Determine the [x, y] coordinate at the center of the cell enclosing the given text.  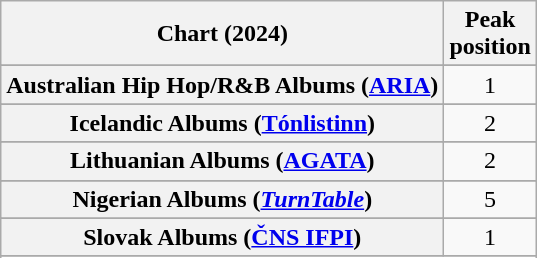
Chart (2024) [222, 34]
Lithuanian Albums (AGATA) [222, 161]
Icelandic Albums (Tónlistinn) [222, 123]
5 [490, 199]
Australian Hip Hop/R&B Albums (ARIA) [222, 85]
Slovak Albums (ČNS IFPI) [222, 237]
Nigerian Albums (TurnTable) [222, 199]
Peakposition [490, 34]
